Capture the cell that displays the provided text and extract its (x, y) central coordinate. 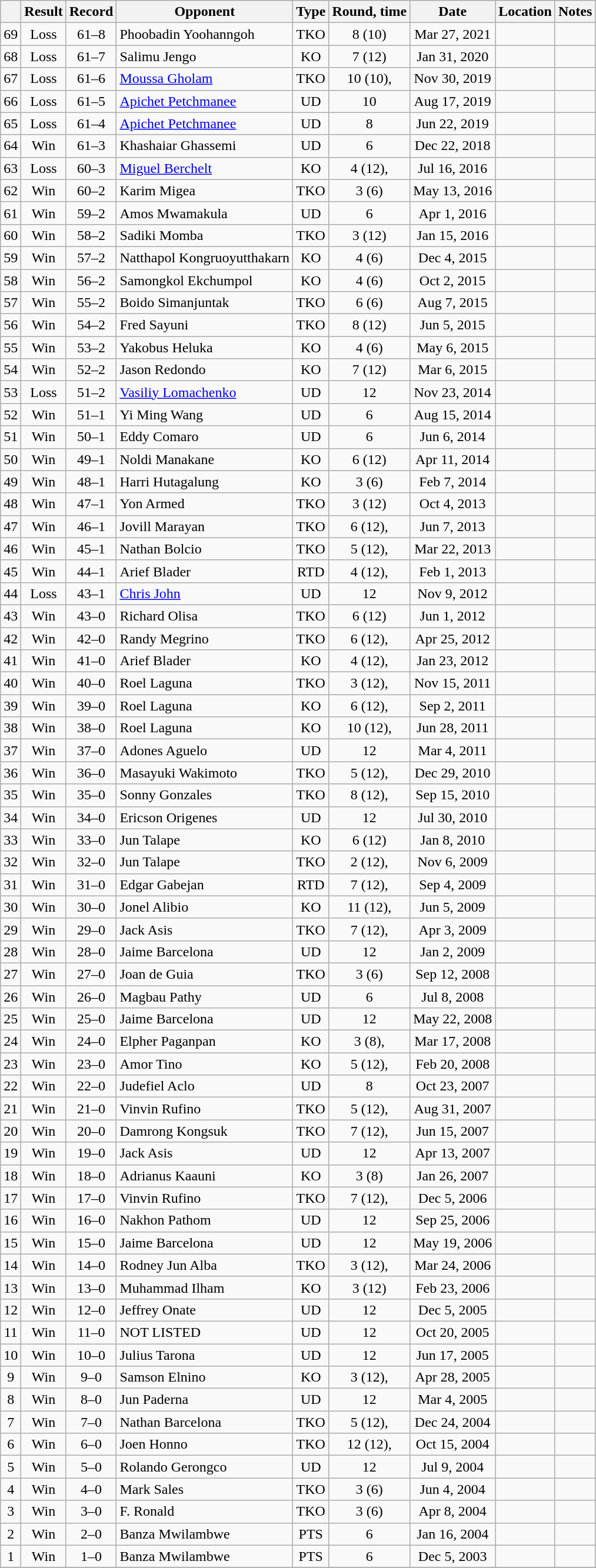
1 (11, 1556)
35–0 (91, 795)
Aug 7, 2015 (453, 303)
Jun 7, 2013 (453, 526)
Date (453, 12)
9–0 (91, 1377)
Richard Olisa (205, 616)
8 (10) (369, 34)
54–2 (91, 325)
61–4 (91, 124)
Jun 22, 2019 (453, 124)
Nov 6, 2009 (453, 862)
39–0 (91, 706)
56–2 (91, 281)
43–0 (91, 616)
32 (11, 862)
Feb 23, 2006 (453, 1287)
44 (11, 593)
Record (91, 12)
55 (11, 348)
Jan 23, 2012 (453, 661)
24 (11, 1042)
52 (11, 415)
Jul 16, 2016 (453, 168)
Aug 17, 2019 (453, 101)
42–0 (91, 638)
64 (11, 146)
Oct 2, 2015 (453, 281)
2 (12), (369, 862)
61–3 (91, 146)
3 (11, 1512)
Yi Ming Wang (205, 415)
21–0 (91, 1109)
65 (11, 124)
60–2 (91, 191)
6–0 (91, 1444)
Apr 11, 2014 (453, 459)
Mar 4, 2011 (453, 750)
Elpher Paganpan (205, 1042)
Apr 1, 2016 (453, 213)
38 (11, 728)
2–0 (91, 1534)
18 (11, 1176)
Samson Elnino (205, 1377)
Jovill Marayan (205, 526)
44–1 (91, 571)
16 (11, 1220)
Jan 8, 2010 (453, 840)
Phoobadin Yoohanngoh (205, 34)
Apr 3, 2009 (453, 929)
Vasiliy Lomachenko (205, 392)
Jul 9, 2004 (453, 1467)
Khashaiar Ghassemi (205, 146)
16–0 (91, 1220)
20–0 (91, 1131)
25–0 (91, 1019)
14 (11, 1265)
10 (12), (369, 728)
10 (10), (369, 79)
15 (11, 1243)
Feb 20, 2008 (453, 1064)
May 22, 2008 (453, 1019)
Magbau Pathy (205, 997)
22–0 (91, 1086)
Miguel Berchelt (205, 168)
59 (11, 258)
61–5 (91, 101)
Joen Honno (205, 1444)
11–0 (91, 1332)
NOT LISTED (205, 1332)
29 (11, 929)
Fred Sayuni (205, 325)
Sep 25, 2006 (453, 1220)
20 (11, 1131)
41–0 (91, 661)
53 (11, 392)
7–0 (91, 1422)
Oct 23, 2007 (453, 1086)
Joan de Guia (205, 974)
17–0 (91, 1198)
Oct 20, 2005 (453, 1332)
F. Ronald (205, 1512)
5 (11, 1467)
33 (11, 840)
11 (12), (369, 907)
Yakobus Heluka (205, 348)
Jul 8, 2008 (453, 997)
50 (11, 459)
1–0 (91, 1556)
Moussa Gholam (205, 79)
27 (11, 974)
Jan 15, 2016 (453, 235)
10–0 (91, 1355)
29–0 (91, 929)
Apr 28, 2005 (453, 1377)
45 (11, 571)
Karim Migea (205, 191)
Apr 25, 2012 (453, 638)
43 (11, 616)
Jun Paderna (205, 1400)
69 (11, 34)
36 (11, 773)
3 (8), (369, 1042)
Sep 2, 2011 (453, 706)
31 (11, 885)
31–0 (91, 885)
61 (11, 213)
59–2 (91, 213)
26 (11, 997)
19 (11, 1153)
Yon Armed (205, 504)
2 (11, 1534)
26–0 (91, 997)
May 6, 2015 (453, 348)
17 (11, 1198)
Jan 26, 2007 (453, 1176)
25 (11, 1019)
Jeffrey Onate (205, 1310)
Edgar Gabejan (205, 885)
49 (11, 482)
Natthapol Kongruoyutthakarn (205, 258)
Mar 24, 2006 (453, 1265)
Chris John (205, 593)
Judefiel Aclo (205, 1086)
23–0 (91, 1064)
51–1 (91, 415)
12–0 (91, 1310)
52–2 (91, 370)
Mar 6, 2015 (453, 370)
28–0 (91, 952)
3 (8) (369, 1176)
3–0 (91, 1512)
15–0 (91, 1243)
Julius Tarona (205, 1355)
46 (11, 549)
61–8 (91, 34)
5–0 (91, 1467)
48 (11, 504)
Dec 22, 2018 (453, 146)
22 (11, 1086)
Sonny Gonzales (205, 795)
41 (11, 661)
Oct 15, 2004 (453, 1444)
Nov 15, 2011 (453, 683)
Sadiki Momba (205, 235)
53–2 (91, 348)
Dec 4, 2015 (453, 258)
4–0 (91, 1489)
Jan 31, 2020 (453, 56)
Harri Hutagalung (205, 482)
57–2 (91, 258)
Nathan Barcelona (205, 1422)
Mar 4, 2005 (453, 1400)
Ericson Origenes (205, 818)
Jun 6, 2014 (453, 437)
48–1 (91, 482)
28 (11, 952)
49–1 (91, 459)
60 (11, 235)
Jan 2, 2009 (453, 952)
Masayuki Wakimoto (205, 773)
Mar 22, 2013 (453, 549)
Apr 8, 2004 (453, 1512)
8–0 (91, 1400)
Nov 9, 2012 (453, 593)
Jonel Alibio (205, 907)
Dec 5, 2005 (453, 1310)
Feb 1, 2013 (453, 571)
57 (11, 303)
47–1 (91, 504)
40–0 (91, 683)
55–2 (91, 303)
40 (11, 683)
Dec 24, 2004 (453, 1422)
Jun 4, 2004 (453, 1489)
Aug 15, 2014 (453, 415)
Mar 17, 2008 (453, 1042)
35 (11, 795)
Oct 4, 2013 (453, 504)
Rodney Jun Alba (205, 1265)
May 19, 2006 (453, 1243)
66 (11, 101)
51 (11, 437)
Amos Mwamakula (205, 213)
36–0 (91, 773)
37–0 (91, 750)
Nov 30, 2019 (453, 79)
39 (11, 706)
60–3 (91, 168)
27–0 (91, 974)
58–2 (91, 235)
Jun 15, 2007 (453, 1131)
34 (11, 818)
Result (44, 12)
61–7 (91, 56)
Type (311, 12)
Notes (575, 12)
Randy Megrino (205, 638)
67 (11, 79)
46–1 (91, 526)
Opponent (205, 12)
6 (6) (369, 303)
58 (11, 281)
54 (11, 370)
Adrianus Kaauni (205, 1176)
45–1 (91, 549)
Muhammad Ilham (205, 1287)
18–0 (91, 1176)
14–0 (91, 1265)
Boido Simanjuntak (205, 303)
Location (525, 12)
Sep 4, 2009 (453, 885)
Round, time (369, 12)
8 (12) (369, 325)
34–0 (91, 818)
Amor Tino (205, 1064)
8 (12), (369, 795)
7 (11, 1422)
Nakhon Pathom (205, 1220)
Sep 15, 2010 (453, 795)
56 (11, 325)
9 (11, 1377)
68 (11, 56)
Nov 23, 2014 (453, 392)
Apr 13, 2007 (453, 1153)
Sep 12, 2008 (453, 974)
Rolando Gerongco (205, 1467)
63 (11, 168)
Jan 16, 2004 (453, 1534)
Salimu Jengo (205, 56)
51–2 (91, 392)
13 (11, 1287)
Jun 28, 2011 (453, 728)
24–0 (91, 1042)
Feb 7, 2014 (453, 482)
Jun 5, 2015 (453, 325)
Damrong Kongsuk (205, 1131)
21 (11, 1109)
30–0 (91, 907)
43–1 (91, 593)
23 (11, 1064)
Jun 5, 2009 (453, 907)
Jul 30, 2010 (453, 818)
Samongkol Ekchumpol (205, 281)
11 (11, 1332)
32–0 (91, 862)
37 (11, 750)
19–0 (91, 1153)
33–0 (91, 840)
Adones Aguelo (205, 750)
13–0 (91, 1287)
Mar 27, 2021 (453, 34)
Jun 17, 2005 (453, 1355)
42 (11, 638)
Aug 31, 2007 (453, 1109)
30 (11, 907)
Dec 5, 2003 (453, 1556)
47 (11, 526)
62 (11, 191)
4 (11, 1489)
Mark Sales (205, 1489)
Dec 5, 2006 (453, 1198)
12 (12), (369, 1444)
61–6 (91, 79)
50–1 (91, 437)
Noldi Manakane (205, 459)
Jun 1, 2012 (453, 616)
Eddy Comaro (205, 437)
Jason Redondo (205, 370)
38–0 (91, 728)
Dec 29, 2010 (453, 773)
Nathan Bolcio (205, 549)
May 13, 2016 (453, 191)
